Return [X, Y] of the center of cell containing provided text 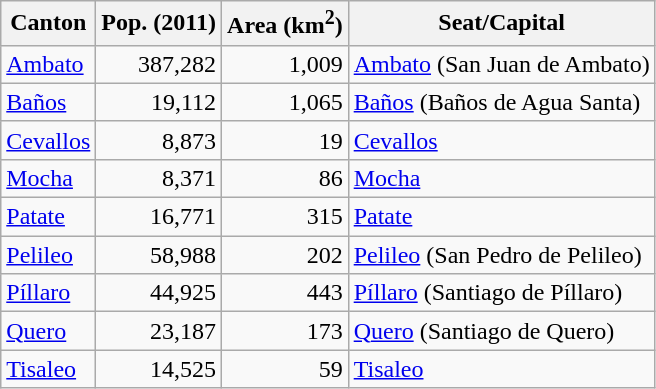
Seat/Capital [502, 24]
16,771 [159, 217]
Area (km2) [286, 24]
Pelileo [48, 255]
8,873 [159, 140]
58,988 [159, 255]
Ambato [48, 64]
Ambato (San Juan de Ambato) [502, 64]
Píllaro [48, 293]
59 [286, 369]
8,371 [159, 178]
1,009 [286, 64]
Quero [48, 331]
44,925 [159, 293]
315 [286, 217]
Baños (Baños de Agua Santa) [502, 102]
443 [286, 293]
Canton [48, 24]
19,112 [159, 102]
Pop. (2011) [159, 24]
Píllaro (Santiago de Píllaro) [502, 293]
Pelileo (San Pedro de Pelileo) [502, 255]
86 [286, 178]
19 [286, 140]
387,282 [159, 64]
Baños [48, 102]
1,065 [286, 102]
173 [286, 331]
202 [286, 255]
14,525 [159, 369]
23,187 [159, 331]
Quero (Santiago de Quero) [502, 331]
